Scan for the cell matching the given text and deliver its [x, y] coordinate at center. 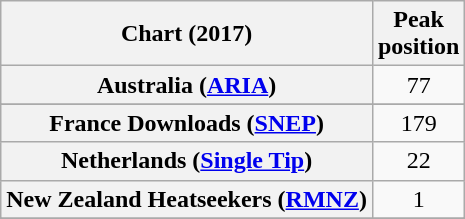
Australia (ARIA) [187, 85]
Peak position [418, 34]
179 [418, 123]
Chart (2017) [187, 34]
77 [418, 85]
1 [418, 199]
Netherlands (Single Tip) [187, 161]
France Downloads (SNEP) [187, 123]
New Zealand Heatseekers (RMNZ) [187, 199]
22 [418, 161]
